Pinpoint the cell where the given text exists, returning its (x, y) midpoint coordinate. 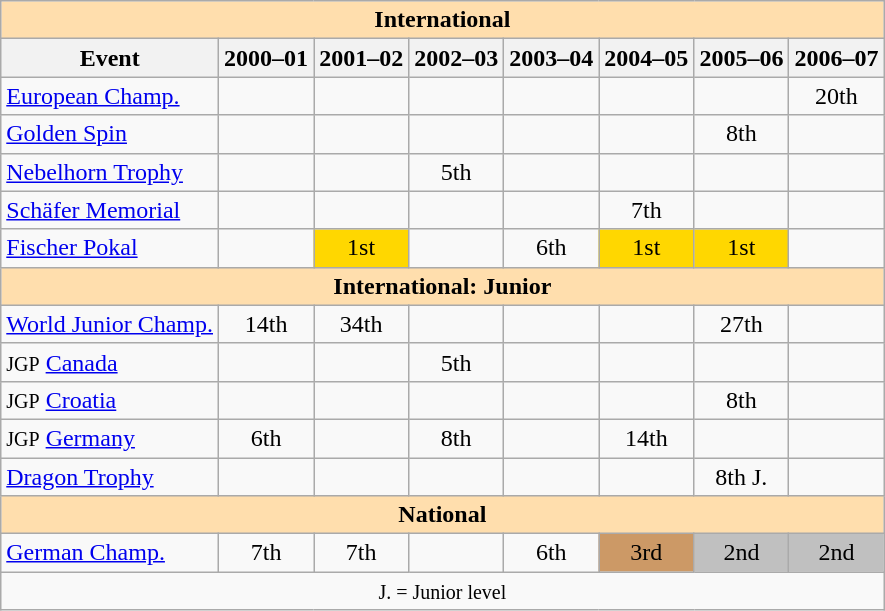
2000–01 (266, 58)
3rd (646, 553)
2006–07 (836, 58)
2004–05 (646, 58)
34th (362, 324)
2002–03 (456, 58)
European Champ. (110, 96)
Nebelhorn Trophy (110, 172)
JGP Croatia (110, 400)
2001–02 (362, 58)
German Champ. (110, 553)
2005–06 (742, 58)
National (442, 515)
Schäfer Memorial (110, 210)
International (442, 20)
J. = Junior level (442, 591)
JGP Canada (110, 362)
JGP Germany (110, 438)
8th J. (742, 477)
Golden Spin (110, 134)
Dragon Trophy (110, 477)
Event (110, 58)
World Junior Champ. (110, 324)
20th (836, 96)
2003–04 (552, 58)
Fischer Pokal (110, 248)
International: Junior (442, 286)
27th (742, 324)
